Locate the cell with the specified text and output its (X, Y) center coordinate. 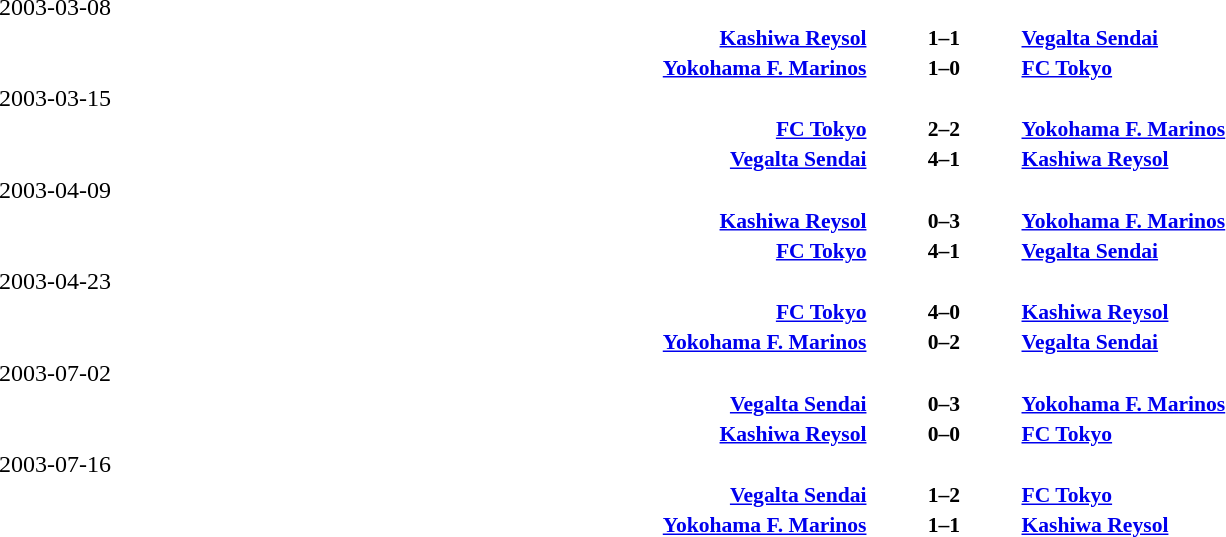
4–0 (944, 312)
0–0 (944, 434)
1–1 (944, 38)
1–2 (944, 495)
0–2 (944, 342)
2–2 (944, 129)
1–0 (944, 68)
